Locate the cell with the specified text and output its (x, y) center coordinate. 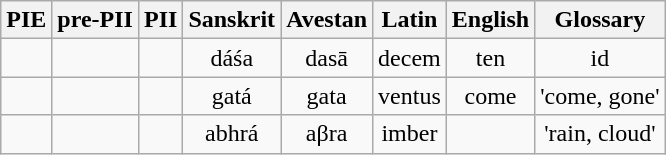
aβra (327, 134)
pre-PII (96, 20)
gata (327, 96)
Sanskrit (232, 20)
PII (160, 20)
ventus (410, 96)
abhrá (232, 134)
Latin (410, 20)
dáśa (232, 58)
decem (410, 58)
Glossary (600, 20)
PIE (26, 20)
'rain, cloud' (600, 134)
ten (490, 58)
come (490, 96)
Avestan (327, 20)
imber (410, 134)
dasā (327, 58)
'come, gone' (600, 96)
English (490, 20)
id (600, 58)
gatá (232, 96)
